Determine the [X, Y] coordinate at the center of the cell enclosing the given text.  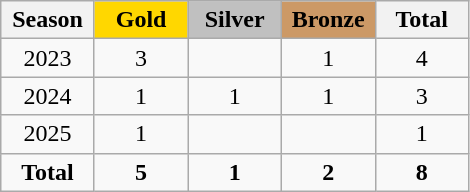
Silver [235, 20]
Bronze [328, 20]
4 [422, 58]
Season [48, 20]
8 [422, 172]
2 [328, 172]
2025 [48, 134]
5 [141, 172]
2024 [48, 96]
2023 [48, 58]
Gold [141, 20]
